Identify which cell holds the provided text, then report its (X, Y) central coordinate. 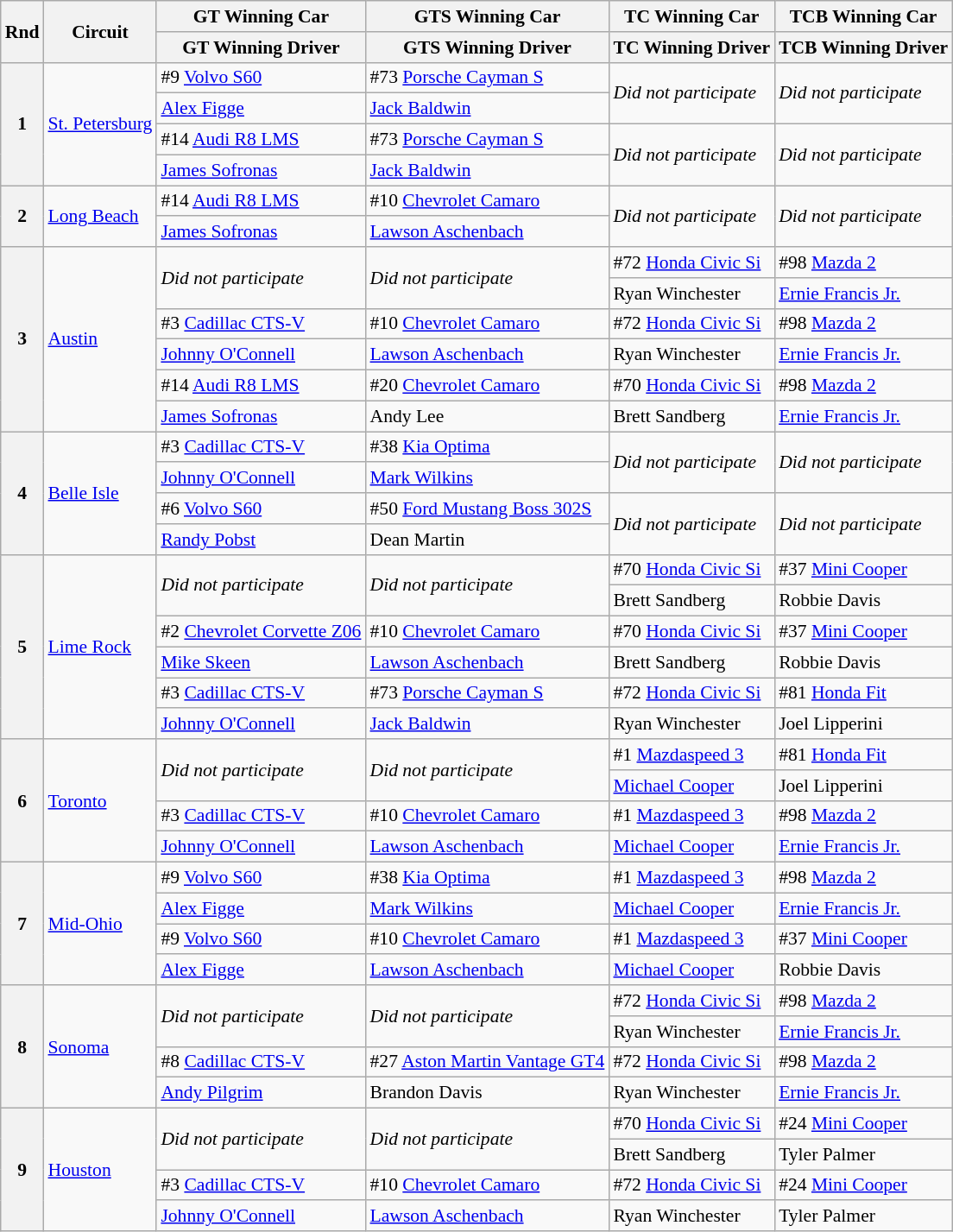
#20 Chevrolet Camaro (487, 386)
#6 Volvo S60 (261, 509)
#50 Ford Mustang Boss 302S (487, 509)
7 (22, 924)
6 (22, 800)
2 (22, 216)
9 (22, 1170)
Toronto (100, 800)
GT Winning Driver (261, 47)
#2 Chevrolet Corvette Z06 (261, 632)
Rnd (22, 31)
8 (22, 1046)
Sonoma (100, 1046)
Andy Lee (487, 416)
Dean Martin (487, 540)
1 (22, 123)
Long Beach (100, 216)
Austin (100, 339)
Andy Pilgrim (261, 1093)
Randy Pobst (261, 540)
5 (22, 647)
4 (22, 493)
GTS Winning Car (487, 16)
Mid-Ohio (100, 924)
TCB Winning Driver (863, 47)
TCB Winning Car (863, 16)
GT Winning Car (261, 16)
Houston (100, 1170)
#27 Aston Martin Vantage GT4 (487, 1062)
TC Winning Car (691, 16)
Lime Rock (100, 647)
3 (22, 339)
#8 Cadillac CTS-V (261, 1062)
St. Petersburg (100, 123)
GTS Winning Driver (487, 47)
Belle Isle (100, 493)
Mike Skeen (261, 662)
Brandon Davis (487, 1093)
Circuit (100, 31)
TC Winning Driver (691, 47)
